Identify which cell holds the provided text, then report its (X, Y) central coordinate. 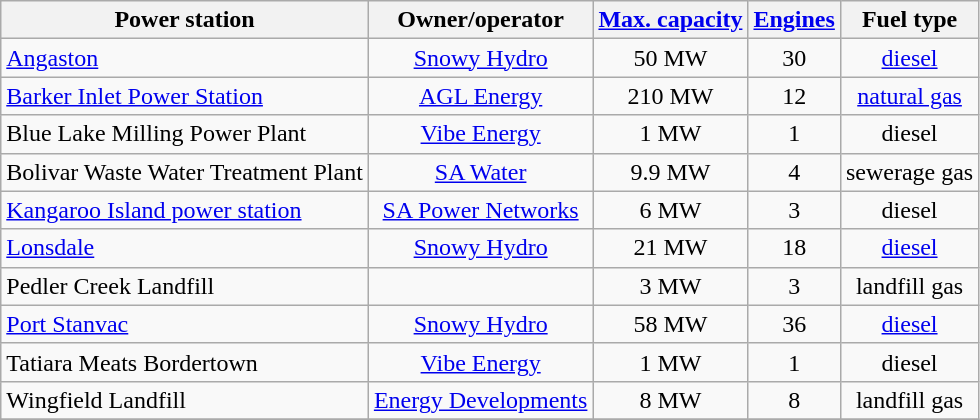
8 MW (670, 400)
12 (794, 96)
Wingfield Landfill (185, 400)
Port Stanvac (185, 324)
SA Water (480, 172)
9.9 MW (670, 172)
4 (794, 172)
Kangaroo Island power station (185, 210)
58 MW (670, 324)
36 (794, 324)
Angaston (185, 58)
Owner/operator (480, 20)
Bolivar Waste Water Treatment Plant (185, 172)
210 MW (670, 96)
8 (794, 400)
AGL Energy (480, 96)
SA Power Networks (480, 210)
Tatiara Meats Bordertown (185, 362)
Engines (794, 20)
Max. capacity (670, 20)
18 (794, 248)
6 MW (670, 210)
Blue Lake Milling Power Plant (185, 134)
Barker Inlet Power Station (185, 96)
Lonsdale (185, 248)
Pedler Creek Landfill (185, 286)
Power station (185, 20)
natural gas (909, 96)
Energy Developments (480, 400)
sewerage gas (909, 172)
30 (794, 58)
50 MW (670, 58)
Fuel type (909, 20)
21 MW (670, 248)
3 MW (670, 286)
